Search for the cell housing the specified text and yield its [x, y] center coordinate. 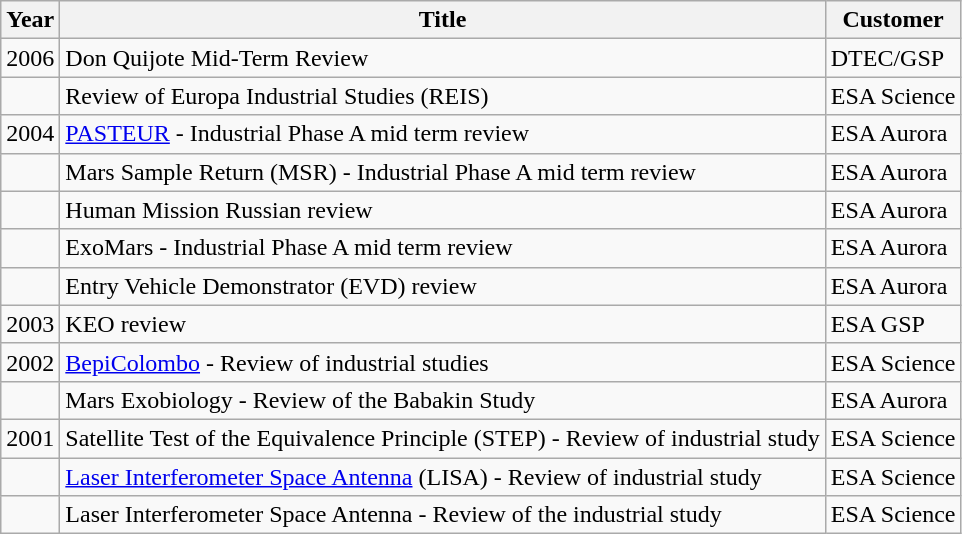
ESA GSP [893, 324]
BepiColombo - Review of industrial studies [442, 362]
Year [30, 20]
Mars Exobiology - Review of the Babakin Study [442, 400]
Laser Interferometer Space Antenna (LISA) - Review of industrial study [442, 477]
ExoMars - Industrial Phase A mid term review [442, 248]
2003 [30, 324]
KEO review [442, 324]
Satellite Test of the Equivalence Principle (STEP) - Review of industrial study [442, 438]
Entry Vehicle Demonstrator (EVD) review [442, 286]
Mars Sample Return (MSR) - Industrial Phase A mid term review [442, 172]
Review of Europa Industrial Studies (REIS) [442, 96]
DTEC/GSP [893, 58]
Don Quijote Mid-Term Review [442, 58]
2002 [30, 362]
2004 [30, 134]
Customer [893, 20]
Human Mission Russian review [442, 210]
Title [442, 20]
Laser Interferometer Space Antenna - Review of the industrial study [442, 515]
2001 [30, 438]
PASTEUR - Industrial Phase A mid term review [442, 134]
2006 [30, 58]
